Search for the cell housing the specified text and yield its (x, y) center coordinate. 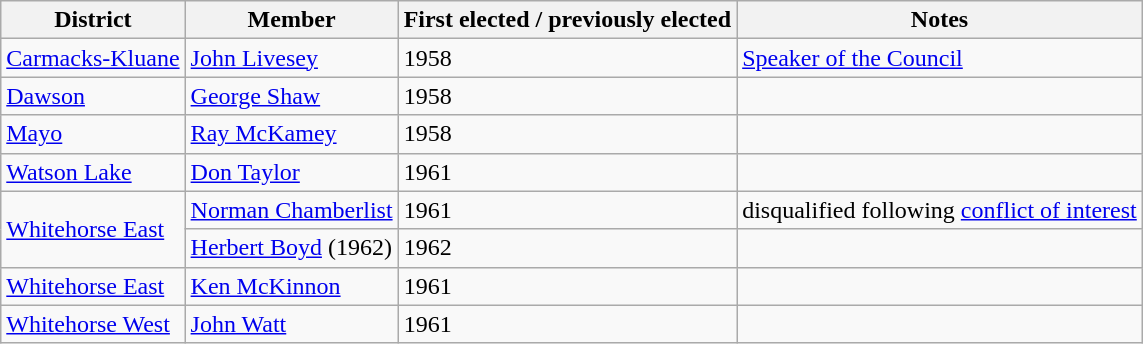
First elected / previously elected (568, 20)
Don Taylor (292, 172)
Carmacks-Kluane (93, 58)
1962 (568, 248)
Notes (940, 20)
disqualified following conflict of interest (940, 210)
John Watt (292, 324)
Norman Chamberlist (292, 210)
Dawson (93, 96)
Herbert Boyd (1962) (292, 248)
Ray McKamey (292, 134)
Whitehorse West (93, 324)
John Livesey (292, 58)
Mayo (93, 134)
Watson Lake (93, 172)
Member (292, 20)
Ken McKinnon (292, 286)
District (93, 20)
George Shaw (292, 96)
Speaker of the Council (940, 58)
